From the cell containing the given text, extract its center point as (x, y) coordinate. 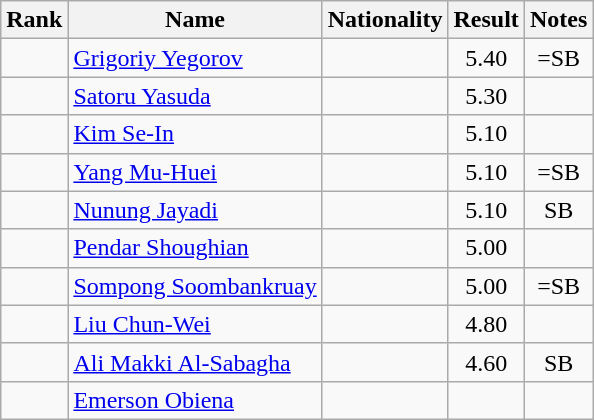
Notes (558, 20)
Kim Se-In (195, 134)
Emerson Obiena (195, 400)
Rank (34, 20)
5.40 (486, 58)
Nunung Jayadi (195, 210)
Ali Makki Al-Sabagha (195, 362)
Name (195, 20)
Satoru Yasuda (195, 96)
4.60 (486, 362)
Nationality (385, 20)
Liu Chun-Wei (195, 324)
Pendar Shoughian (195, 248)
Yang Mu-Huei (195, 172)
5.30 (486, 96)
4.80 (486, 324)
Grigoriy Yegorov (195, 58)
Sompong Soombankruay (195, 286)
Result (486, 20)
